Return [X, Y] of the center of cell containing provided text 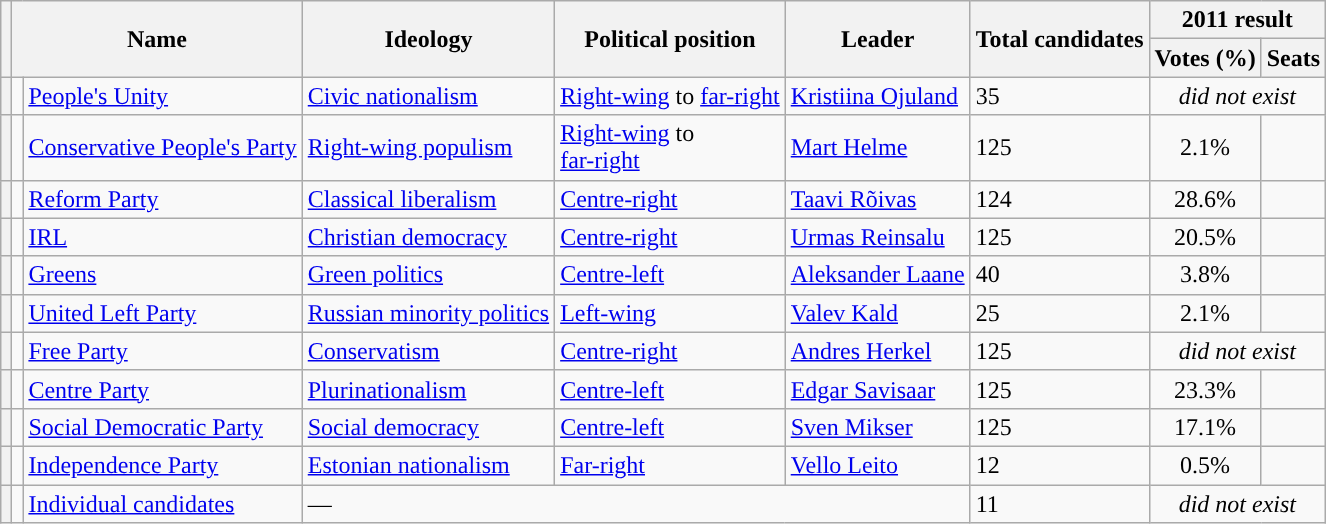
40 [1060, 275]
Estonian nationalism [428, 465]
Kristiina Ojuland [878, 96]
Urmas Reinsalu [878, 237]
Andres Herkel [878, 351]
11 [1060, 503]
Leader [878, 39]
Total candidates [1060, 39]
Civic nationalism [428, 96]
Free Party [162, 351]
Votes (%) [1205, 58]
Conservative People's Party [162, 148]
17.1% [1205, 427]
Greens [162, 275]
Centre Party [162, 389]
Classical liberalism [428, 199]
Left-wing [670, 313]
Green politics [428, 275]
Conservatism [428, 351]
Plurinationalism [428, 389]
23.3% [1205, 389]
Mart Helme [878, 148]
United Left Party [162, 313]
3.8% [1205, 275]
Taavi Rõivas [878, 199]
Vello Leito [878, 465]
Russian minority politics [428, 313]
2011 result [1238, 20]
— [636, 503]
0.5% [1205, 465]
Seats [1293, 58]
Independence Party [162, 465]
Ideology [428, 39]
35 [1060, 96]
People's Unity [162, 96]
Valev Kald [878, 313]
Political position [670, 39]
Right-wing tofar-right [670, 148]
Reform Party [162, 199]
Social democracy [428, 427]
Christian democracy [428, 237]
12 [1060, 465]
124 [1060, 199]
Edgar Savisaar [878, 389]
Aleksander Laane [878, 275]
25 [1060, 313]
20.5% [1205, 237]
Individual candidates [162, 503]
28.6% [1205, 199]
Name [157, 39]
Social Democratic Party [162, 427]
IRL [162, 237]
Sven Mikser [878, 427]
Far-right [670, 465]
Right-wing to far-right [670, 96]
Right-wing populism [428, 148]
